Return (x, y) of the center of cell containing provided text 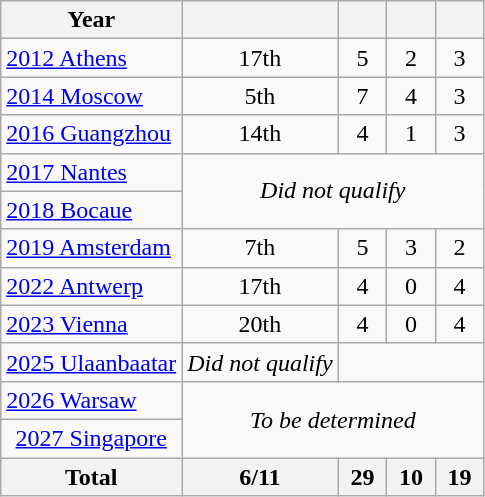
2022 Antwerp (92, 286)
10 (412, 477)
2018 Bocaue (92, 210)
2016 Guangzhou (92, 134)
29 (362, 477)
5th (260, 96)
6/11 (260, 477)
1 (412, 134)
2025 Ulaanbaatar (92, 362)
2012 Athens (92, 58)
To be determined (333, 419)
2023 Vienna (92, 324)
Total (92, 477)
14th (260, 134)
2027 Singapore (92, 438)
Year (92, 20)
7 (362, 96)
19 (460, 477)
2019 Amsterdam (92, 248)
2026 Warsaw (92, 400)
7th (260, 248)
2017 Nantes (92, 172)
20th (260, 324)
2014 Moscow (92, 96)
